Capture the cell that displays the provided text and extract its [X, Y] central coordinate. 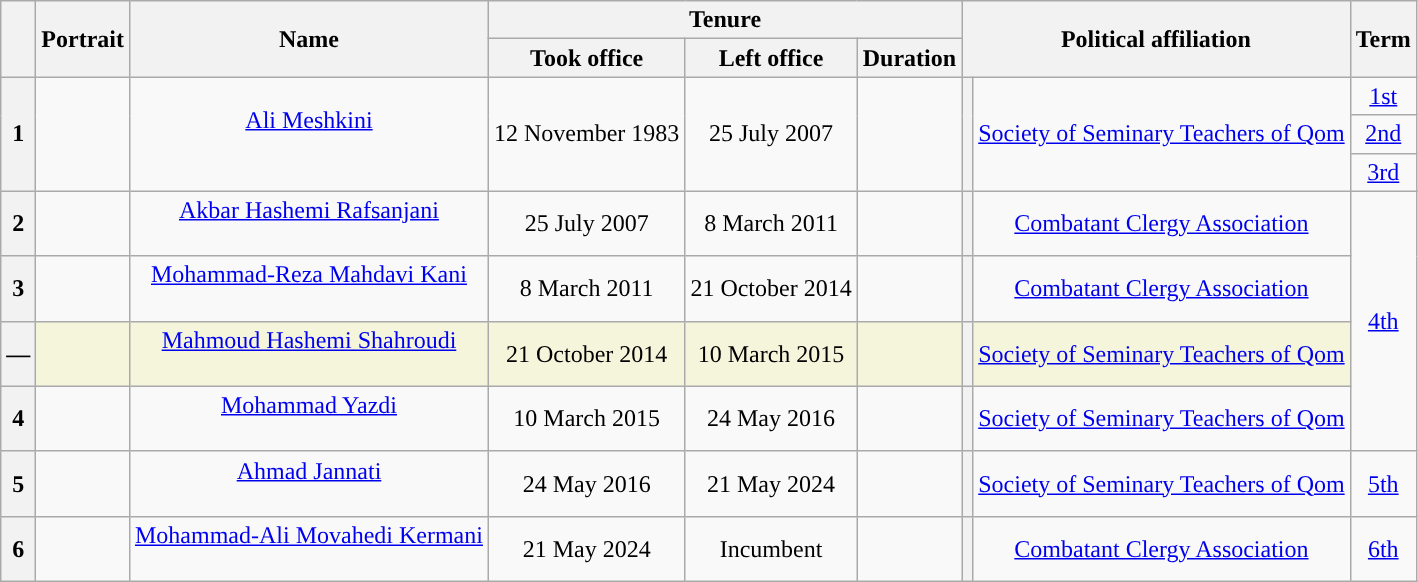
6th [1383, 548]
Incumbent [771, 548]
Portrait [83, 39]
12 November 1983 [586, 134]
Tenure [724, 20]
3rd [1383, 172]
6 [18, 548]
Term [1383, 39]
2nd [1383, 134]
— [18, 354]
Mohammad-Ali Movahedi Kermani [308, 548]
Took office [586, 58]
Mohammad-Reza Mahdavi Kani [308, 288]
Name [308, 39]
Mahmoud Hashemi Shahroudi [308, 354]
Ahmad Jannati [308, 484]
2 [18, 224]
5th [1383, 484]
Duration [909, 58]
Mohammad Yazdi [308, 418]
5 [18, 484]
4th [1383, 321]
1st [1383, 96]
Political affiliation [1156, 39]
4 [18, 418]
1 [18, 134]
3 [18, 288]
Left office [771, 58]
Akbar Hashemi Rafsanjani [308, 224]
Ali Meshkini [308, 134]
